Return (X, Y) of the center of cell containing provided text 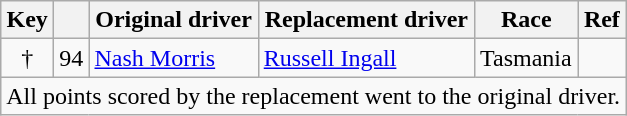
Nash Morris (174, 58)
94 (72, 58)
Ref (602, 20)
Tasmania (526, 58)
Key (28, 20)
All points scored by the replacement went to the original driver. (314, 96)
Russell Ingall (366, 58)
Replacement driver (366, 20)
Race (526, 20)
Original driver (174, 20)
† (28, 58)
